Extract the (X, Y) coordinate from the center of the cell holding the provided text.  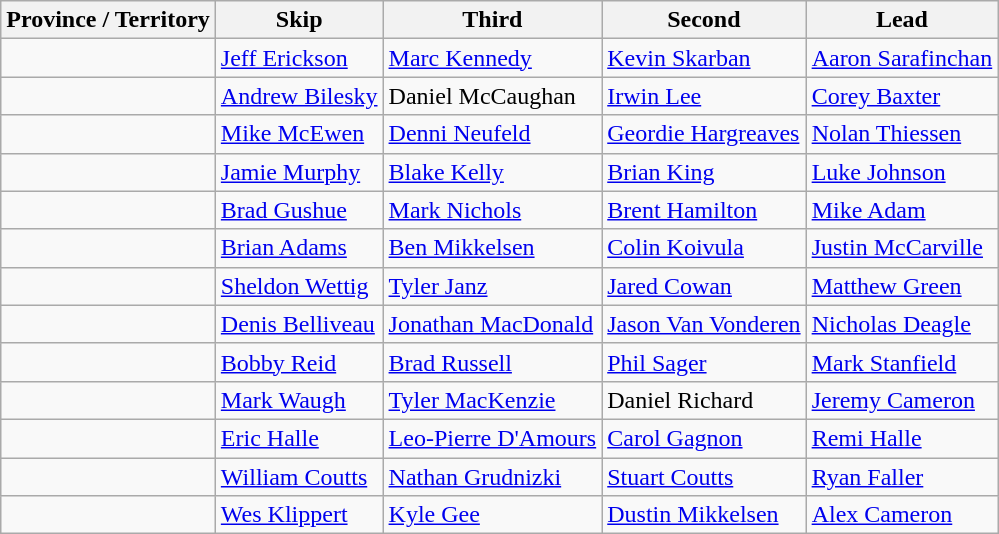
Mike McEwen (299, 134)
Carol Gagnon (704, 438)
Aaron Sarafinchan (902, 58)
Brent Hamilton (704, 210)
Nathan Grudnizki (492, 477)
Nicholas Deagle (902, 324)
Mark Nichols (492, 210)
Justin McCarville (902, 248)
Jeremy Cameron (902, 400)
Third (492, 20)
Jared Cowan (704, 286)
Tyler MacKenzie (492, 400)
Daniel McCaughan (492, 96)
Geordie Hargreaves (704, 134)
Tyler Janz (492, 286)
Jason Van Vonderen (704, 324)
Mark Waugh (299, 400)
Jeff Erickson (299, 58)
Corey Baxter (902, 96)
Denni Neufeld (492, 134)
William Coutts (299, 477)
Brad Russell (492, 362)
Daniel Richard (704, 400)
Leo-Pierre D'Amours (492, 438)
Colin Koivula (704, 248)
Mark Stanfield (902, 362)
Second (704, 20)
Blake Kelly (492, 172)
Province / Territory (108, 20)
Remi Halle (902, 438)
Irwin Lee (704, 96)
Andrew Bilesky (299, 96)
Ryan Faller (902, 477)
Brian King (704, 172)
Marc Kennedy (492, 58)
Wes Klippert (299, 515)
Skip (299, 20)
Luke Johnson (902, 172)
Jonathan MacDonald (492, 324)
Stuart Coutts (704, 477)
Nolan Thiessen (902, 134)
Matthew Green (902, 286)
Eric Halle (299, 438)
Brad Gushue (299, 210)
Bobby Reid (299, 362)
Brian Adams (299, 248)
Kevin Skarban (704, 58)
Ben Mikkelsen (492, 248)
Sheldon Wettig (299, 286)
Mike Adam (902, 210)
Dustin Mikkelsen (704, 515)
Lead (902, 20)
Denis Belliveau (299, 324)
Alex Cameron (902, 515)
Jamie Murphy (299, 172)
Kyle Gee (492, 515)
Phil Sager (704, 362)
